Pinpoint the cell where the given text exists, returning its (X, Y) midpoint coordinate. 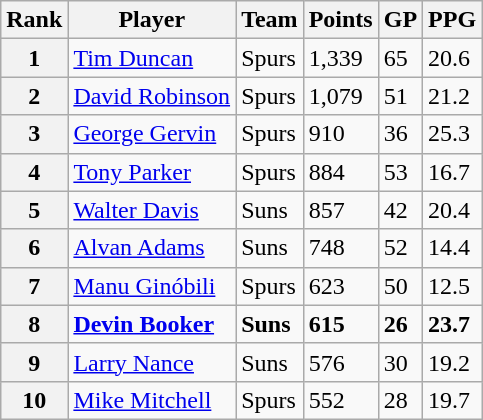
51 (400, 96)
Manu Ginóbili (152, 286)
30 (400, 362)
910 (340, 134)
53 (400, 172)
Player (152, 20)
615 (340, 324)
65 (400, 58)
George Gervin (152, 134)
26 (400, 324)
8 (34, 324)
19.2 (452, 362)
20.6 (452, 58)
9 (34, 362)
3 (34, 134)
857 (340, 210)
4 (34, 172)
552 (340, 400)
28 (400, 400)
David Robinson (152, 96)
1,079 (340, 96)
Tim Duncan (152, 58)
7 (34, 286)
1 (34, 58)
5 (34, 210)
25.3 (452, 134)
623 (340, 286)
20.4 (452, 210)
12.5 (452, 286)
Larry Nance (152, 362)
2 (34, 96)
884 (340, 172)
Points (340, 20)
Rank (34, 20)
50 (400, 286)
52 (400, 248)
576 (340, 362)
Walter Davis (152, 210)
14.4 (452, 248)
Team (270, 20)
36 (400, 134)
Tony Parker (152, 172)
6 (34, 248)
19.7 (452, 400)
16.7 (452, 172)
10 (34, 400)
GP (400, 20)
748 (340, 248)
1,339 (340, 58)
Devin Booker (152, 324)
PPG (452, 20)
Mike Mitchell (152, 400)
21.2 (452, 96)
42 (400, 210)
Alvan Adams (152, 248)
23.7 (452, 324)
